Return (x, y) of the center of cell containing provided text 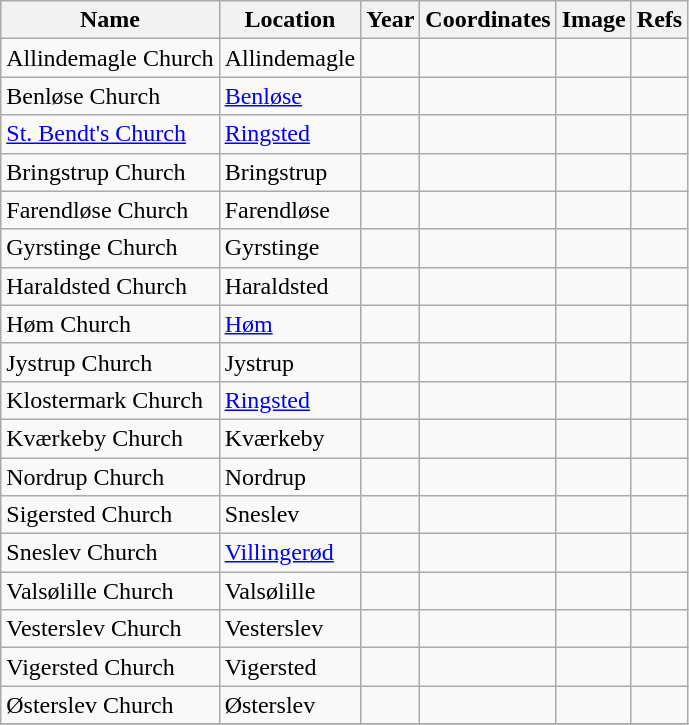
Sneslev (290, 515)
Image (594, 20)
Gyrstinge (290, 248)
Høm (290, 324)
Benløse (290, 96)
Bringstrup (290, 172)
Sneslev Church (110, 553)
Allindemagle (290, 58)
Kværkeby Church (110, 438)
Villingerød (290, 553)
Refs (659, 20)
Vesterslev Church (110, 629)
Location (290, 20)
Haraldsted (290, 286)
Sigersted Church (110, 515)
Vesterslev (290, 629)
St. Bendt's Church (110, 134)
Nordrup (290, 477)
Jystrup Church (110, 362)
Vigersted (290, 667)
Valsølille Church (110, 591)
Østerslev (290, 705)
Farendløse Church (110, 210)
Vigersted Church (110, 667)
Haraldsted Church (110, 286)
Bringstrup Church (110, 172)
Allindemagle Church (110, 58)
Klostermark Church (110, 400)
Valsølille (290, 591)
Gyrstinge Church (110, 248)
Nordrup Church (110, 477)
Year (390, 20)
Farendløse (290, 210)
Østerslev Church (110, 705)
Coordinates (488, 20)
Benløse Church (110, 96)
Name (110, 20)
Kværkeby (290, 438)
Jystrup (290, 362)
Høm Church (110, 324)
